Scan for the cell matching the given text and deliver its [X, Y] coordinate at center. 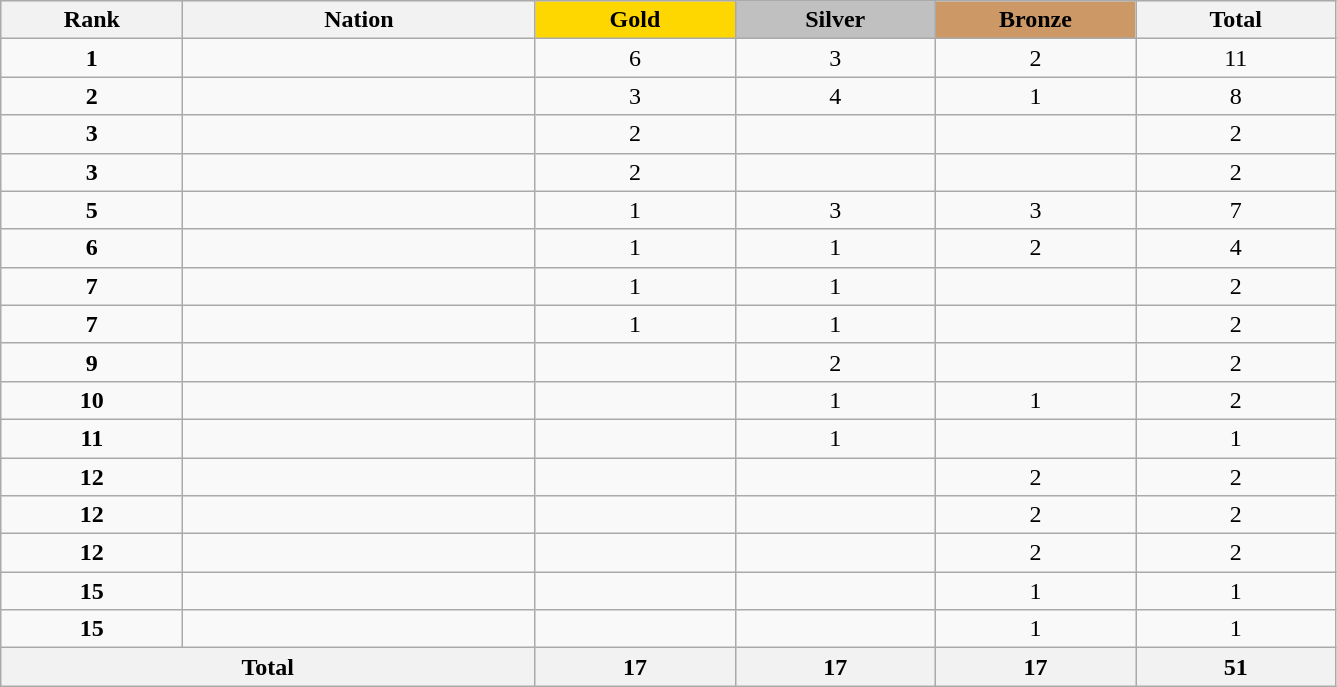
Bronze [1035, 20]
Nation [359, 20]
Rank [92, 20]
51 [1236, 667]
8 [1236, 96]
Silver [835, 20]
5 [92, 210]
10 [92, 400]
9 [92, 362]
Gold [635, 20]
